Identify which cell holds the provided text, then report its [X, Y] central coordinate. 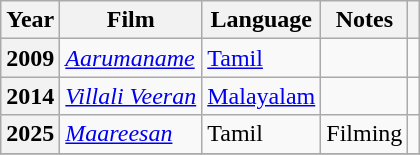
2009 [30, 58]
2014 [30, 96]
Aarumaname [131, 58]
Maareesan [131, 134]
Filming [364, 134]
Language [262, 20]
Notes [364, 20]
Villali Veeran [131, 96]
2025 [30, 134]
Year [30, 20]
Malayalam [262, 96]
Film [131, 20]
